Output the [X, Y] coordinate of the center of the cell containing the given text.  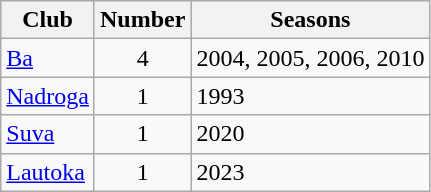
Club [48, 20]
Nadroga [48, 96]
2020 [310, 134]
Suva [48, 134]
Ba [48, 58]
1993 [310, 96]
2004, 2005, 2006, 2010 [310, 58]
Number [142, 20]
2023 [310, 172]
Lautoka [48, 172]
4 [142, 58]
Seasons [310, 20]
